Output the [x, y] coordinate of the center of the cell containing the given text.  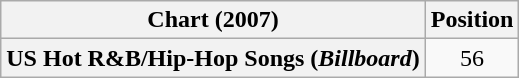
Position [472, 20]
56 [472, 58]
US Hot R&B/Hip-Hop Songs (Billboard) [213, 58]
Chart (2007) [213, 20]
